From the cell containing the given text, extract its center point as [x, y] coordinate. 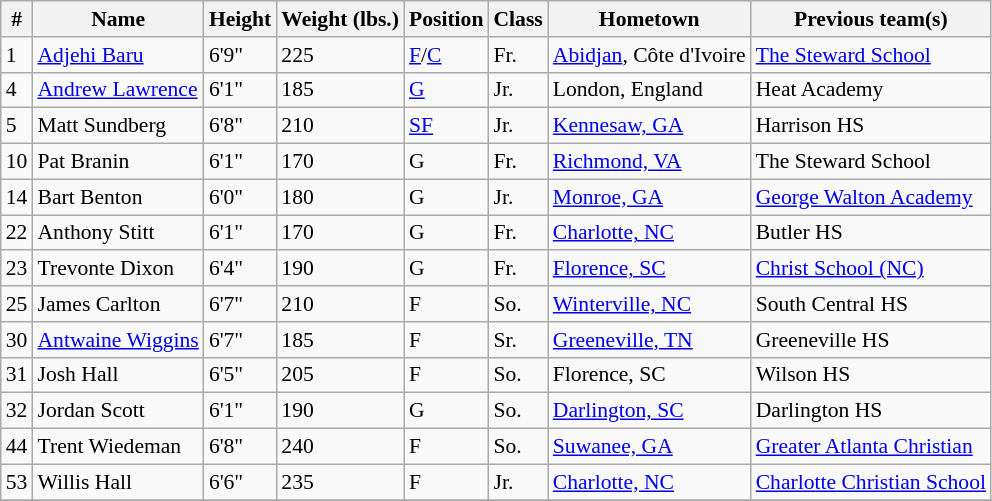
14 [17, 197]
Jordan Scott [118, 411]
Height [240, 19]
53 [17, 482]
F/C [446, 55]
Abidjan, Côte d'Ivoire [650, 55]
Trent Wiedeman [118, 447]
Suwanee, GA [650, 447]
Class [518, 19]
Anthony Stitt [118, 233]
25 [17, 304]
Name [118, 19]
Antwaine Wiggins [118, 340]
Pat Branin [118, 162]
Previous team(s) [871, 19]
6'9" [240, 55]
1 [17, 55]
22 [17, 233]
# [17, 19]
Sr. [518, 340]
23 [17, 269]
6'6" [240, 482]
Wilson HS [871, 375]
Josh Hall [118, 375]
Heat Academy [871, 90]
Adjehi Baru [118, 55]
James Carlton [118, 304]
6'4" [240, 269]
31 [17, 375]
235 [340, 482]
South Central HS [871, 304]
6'0" [240, 197]
Darlington, SC [650, 411]
225 [340, 55]
Harrison HS [871, 126]
Greater Atlanta Christian [871, 447]
180 [340, 197]
Butler HS [871, 233]
Christ School (NC) [871, 269]
Trevonte Dixon [118, 269]
Bart Benton [118, 197]
6'5" [240, 375]
Hometown [650, 19]
Greeneville, TN [650, 340]
30 [17, 340]
Andrew Lawrence [118, 90]
London, England [650, 90]
Matt Sundberg [118, 126]
Position [446, 19]
Kennesaw, GA [650, 126]
240 [340, 447]
5 [17, 126]
32 [17, 411]
Willis Hall [118, 482]
Darlington HS [871, 411]
44 [17, 447]
Charlotte Christian School [871, 482]
SF [446, 126]
4 [17, 90]
205 [340, 375]
Weight (lbs.) [340, 19]
Richmond, VA [650, 162]
10 [17, 162]
George Walton Academy [871, 197]
Monroe, GA [650, 197]
Winterville, NC [650, 304]
Greeneville HS [871, 340]
